Search for the cell housing the specified text and yield its [X, Y] center coordinate. 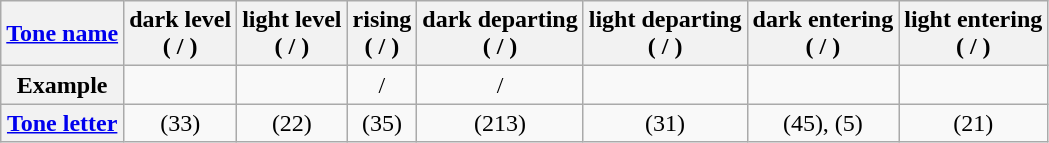
(21) [974, 123]
dark entering( / ) [823, 34]
(45), (5) [823, 123]
light level( / ) [292, 34]
(35) [382, 123]
dark level( / ) [180, 34]
Tone name [62, 34]
Example [62, 85]
rising( / ) [382, 34]
(22) [292, 123]
Tone letter [62, 123]
light departing( / ) [665, 34]
(33) [180, 123]
(213) [500, 123]
dark departing( / ) [500, 34]
light entering( / ) [974, 34]
(31) [665, 123]
